Provide the (X, Y) coordinate of the cell's center where the given text is located.  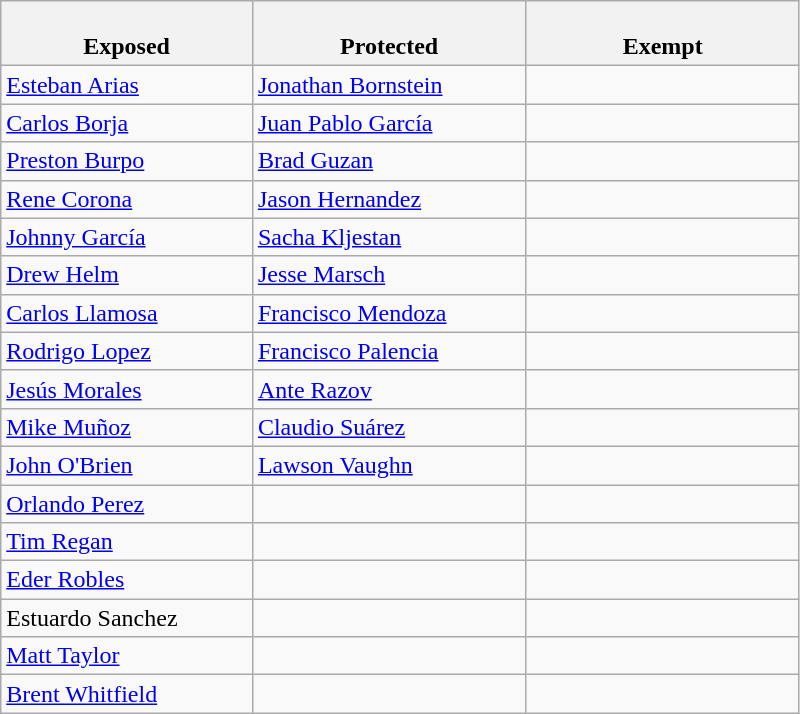
Claudio Suárez (389, 427)
Brent Whitfield (127, 694)
Francisco Palencia (389, 351)
Francisco Mendoza (389, 313)
Preston Burpo (127, 161)
Eder Robles (127, 580)
Mike Muñoz (127, 427)
Rodrigo Lopez (127, 351)
Matt Taylor (127, 656)
Drew Helm (127, 275)
Orlando Perez (127, 503)
Carlos Llamosa (127, 313)
Lawson Vaughn (389, 465)
Exposed (127, 34)
Rene Corona (127, 199)
Juan Pablo García (389, 123)
John O'Brien (127, 465)
Protected (389, 34)
Jonathan Bornstein (389, 85)
Sacha Kljestan (389, 237)
Carlos Borja (127, 123)
Exempt (663, 34)
Brad Guzan (389, 161)
Esteban Arias (127, 85)
Jesús Morales (127, 389)
Jason Hernandez (389, 199)
Jesse Marsch (389, 275)
Johnny García (127, 237)
Estuardo Sanchez (127, 618)
Tim Regan (127, 542)
Ante Razov (389, 389)
